Search for the cell housing the specified text and yield its (x, y) center coordinate. 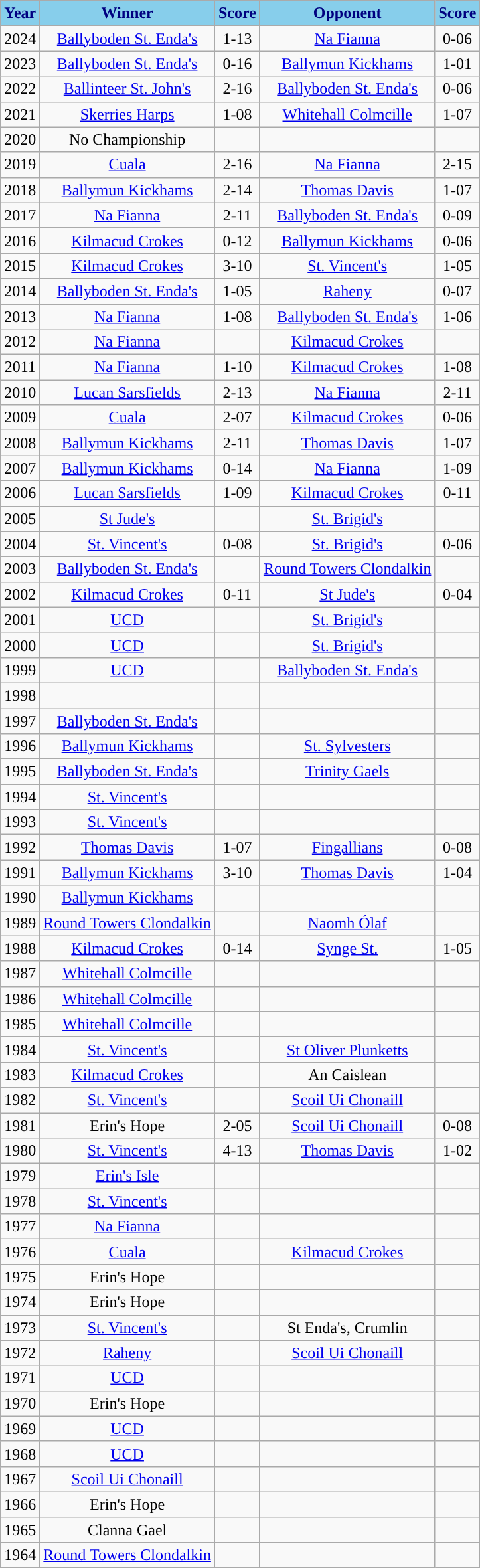
Synge St. (347, 948)
1-04 (457, 873)
2-07 (237, 418)
0-16 (237, 64)
2015 (20, 266)
Fingallians (347, 847)
Skerries Harps (127, 114)
0-04 (457, 594)
1976 (20, 1252)
1-01 (457, 64)
1-13 (237, 39)
An Caislean (347, 1075)
1996 (20, 746)
1987 (20, 974)
1992 (20, 847)
1986 (20, 999)
2023 (20, 64)
1974 (20, 1302)
1995 (20, 772)
2006 (20, 493)
2008 (20, 443)
0-12 (237, 240)
1967 (20, 1479)
1998 (20, 695)
Ballinteer St. John's (127, 89)
1972 (20, 1353)
4-13 (237, 1151)
1981 (20, 1126)
1997 (20, 721)
1-06 (457, 317)
2004 (20, 544)
St Enda's, Crumlin (347, 1328)
St Oliver Plunketts (347, 1049)
2011 (20, 367)
1990 (20, 898)
1978 (20, 1201)
1988 (20, 948)
1979 (20, 1176)
1980 (20, 1151)
1991 (20, 873)
1993 (20, 822)
2010 (20, 392)
2-14 (237, 190)
2007 (20, 468)
Trinity Gaels (347, 772)
1966 (20, 1504)
1-02 (457, 1151)
Clanna Gael (127, 1529)
2022 (20, 89)
Winner (127, 13)
Year (20, 13)
2012 (20, 342)
1994 (20, 797)
2-05 (237, 1126)
2009 (20, 418)
2017 (20, 215)
1969 (20, 1429)
2-15 (457, 165)
1971 (20, 1378)
2016 (20, 240)
1989 (20, 923)
2013 (20, 317)
1970 (20, 1403)
1983 (20, 1075)
St. Sylvesters (347, 746)
1968 (20, 1454)
No Championship (127, 139)
1999 (20, 670)
2000 (20, 645)
2-13 (237, 392)
1964 (20, 1555)
1982 (20, 1100)
2001 (20, 620)
2005 (20, 519)
0-07 (457, 291)
2019 (20, 165)
1985 (20, 1024)
1965 (20, 1529)
2014 (20, 291)
0-09 (457, 215)
Opponent (347, 13)
1-10 (237, 367)
1973 (20, 1328)
1977 (20, 1227)
2021 (20, 114)
1975 (20, 1277)
2002 (20, 594)
1984 (20, 1049)
2018 (20, 190)
2020 (20, 139)
Erin's Isle (127, 1176)
Naomh Ólaf (347, 923)
2003 (20, 569)
2024 (20, 39)
